Scan for the cell matching the given text and deliver its (x, y) coordinate at center. 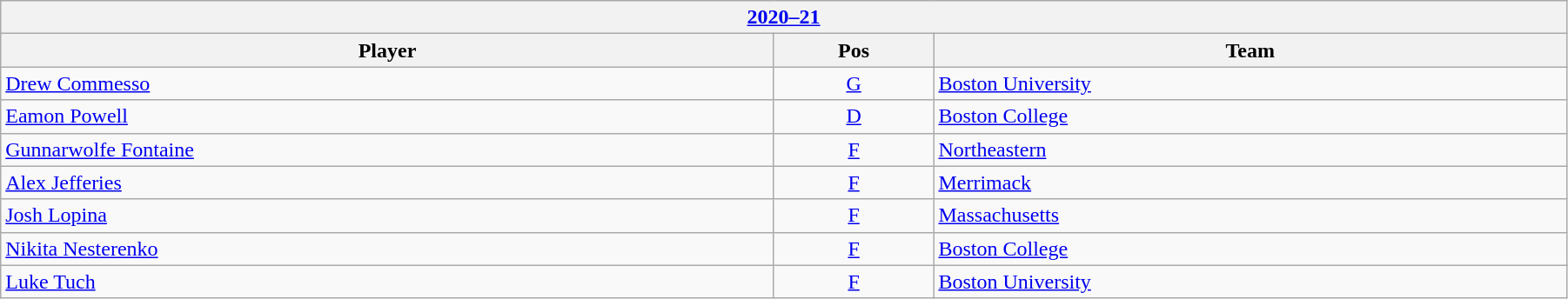
Player (388, 50)
Nikita Nesterenko (388, 249)
Josh Lopina (388, 216)
Massachusetts (1250, 216)
Pos (854, 50)
D (854, 116)
Gunnarwolfe Fontaine (388, 149)
Team (1250, 50)
Drew Commesso (388, 83)
Luke Tuch (388, 282)
Northeastern (1250, 149)
2020–21 (784, 17)
Alex Jefferies (388, 183)
Merrimack (1250, 183)
G (854, 83)
Eamon Powell (388, 116)
